Return [x, y] of the center of cell containing provided text 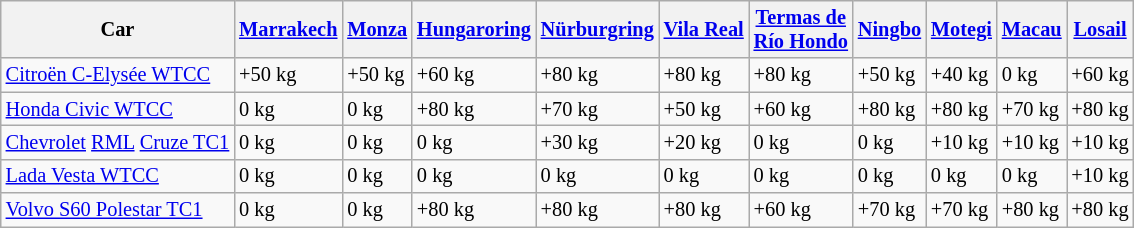
Motegi [962, 29]
+20 kg [704, 142]
Macau [1032, 29]
+30 kg [598, 142]
Lada Vesta WTCC [118, 176]
Ningbo [890, 29]
Termas deRío Hondo [801, 29]
+40 kg [962, 75]
Marrakech [288, 29]
Vila Real [704, 29]
Hungaroring [474, 29]
Losail [1100, 29]
Volvo S60 Polestar TC1 [118, 210]
Monza [377, 29]
Car [118, 29]
Nürburgring [598, 29]
Citroën C-Elysée WTCC [118, 75]
Chevrolet RML Cruze TC1 [118, 142]
Honda Civic WTCC [118, 109]
